Search for the cell housing the specified text and yield its [x, y] center coordinate. 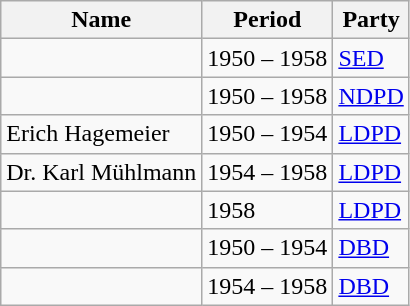
NDPD [371, 96]
Name [102, 20]
Party [371, 20]
SED [371, 58]
1958 [268, 210]
Dr. Karl Mühlmann [102, 172]
Period [268, 20]
Erich Hagemeier [102, 134]
